Identify which cell holds the provided text, then report its [X, Y] central coordinate. 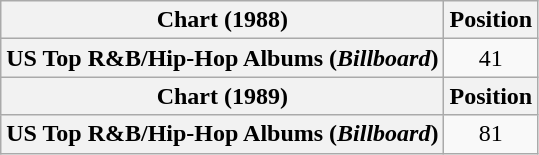
Chart (1988) [222, 20]
41 [491, 58]
Chart (1989) [222, 96]
81 [491, 134]
